Locate the cell with the specified text and output its [x, y] center coordinate. 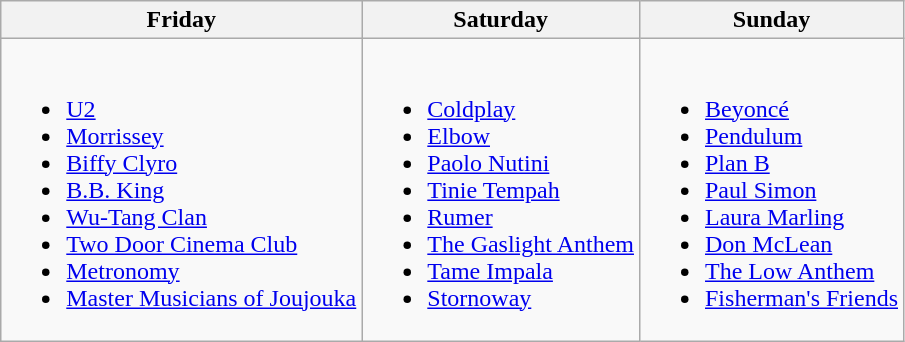
U2MorrisseyBiffy ClyroB.B. KingWu-Tang ClanTwo Door Cinema ClubMetronomyMaster Musicians of Joujouka [182, 190]
Friday [182, 20]
ColdplayElbowPaolo NutiniTinie TempahRumerThe Gaslight AnthemTame ImpalaStornoway [501, 190]
Sunday [771, 20]
BeyoncéPendulumPlan BPaul SimonLaura MarlingDon McLeanThe Low AnthemFisherman's Friends [771, 190]
Saturday [501, 20]
